For the text-containing cell, return its midpoint in (X, Y) coordinate format. 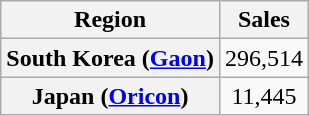
South Korea (Gaon) (110, 58)
Sales (264, 20)
Japan (Oricon) (110, 96)
11,445 (264, 96)
Region (110, 20)
296,514 (264, 58)
